Pinpoint the cell where the given text exists, returning its [x, y] midpoint coordinate. 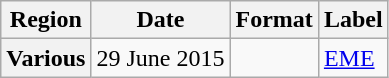
Various [46, 58]
29 June 2015 [160, 58]
Format [274, 20]
Date [160, 20]
Region [46, 20]
EME [353, 58]
Label [353, 20]
